For the text-containing cell, return its midpoint in (X, Y) coordinate format. 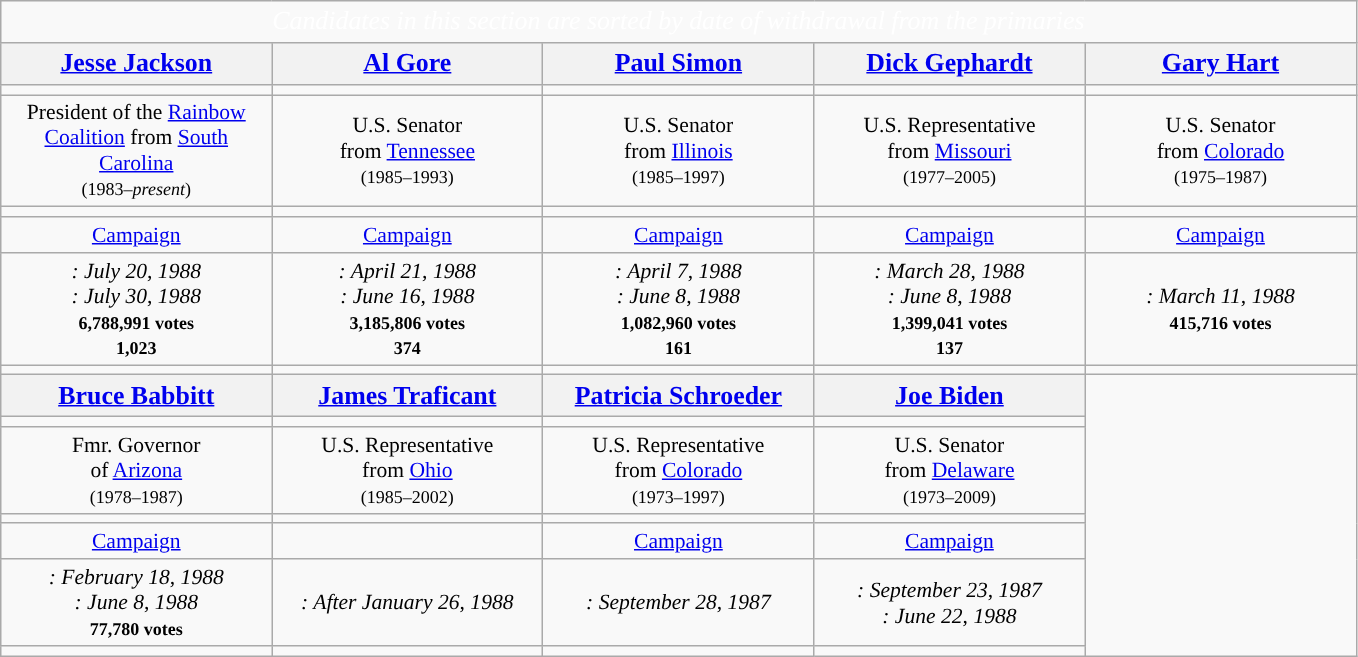
: September 23, 1987: June 22, 1988 (950, 602)
U.S. Representativefrom Ohio(1985–2002) (408, 470)
Al Gore (408, 64)
Patricia Schroeder (678, 396)
: April 21, 1988: June 16, 19883,185,806 votes374 (408, 309)
U.S. Senatorfrom Illinois(1985–1997) (678, 151)
: March 11, 1988415,716 votes (1220, 309)
Joe Biden (950, 396)
: After January 26, 1988 (408, 602)
Paul Simon (678, 64)
Dick Gephardt (950, 64)
U.S. Senatorfrom Tennessee(1985–1993) (408, 151)
: April 7, 1988: June 8, 19881,082,960 votes161 (678, 309)
: September 28, 1987 (678, 602)
: February 18, 1988: June 8, 198877,780 votes (136, 602)
U.S. Representativefrom Colorado(1973–1997) (678, 470)
James Traficant (408, 396)
U.S. Senatorfrom Colorado(1975–1987) (1220, 151)
: July 20, 1988: July 30, 19886,788,991 votes1,023 (136, 309)
Jesse Jackson (136, 64)
U.S. Senatorfrom Delaware(1973–2009) (950, 470)
Fmr. Governorof Arizona(1978–1987) (136, 470)
President of the Rainbow Coalition from South Carolina (1983–present) (136, 151)
Gary Hart (1220, 64)
Candidates in this section are sorted by date of withdrawal from the primaries (678, 22)
U.S. Representativefrom Missouri(1977–2005) (950, 151)
: March 28, 1988: June 8, 19881,399,041 votes137 (950, 309)
Bruce Babbitt (136, 396)
